Output the (x, y) coordinate of the center of the cell containing the given text.  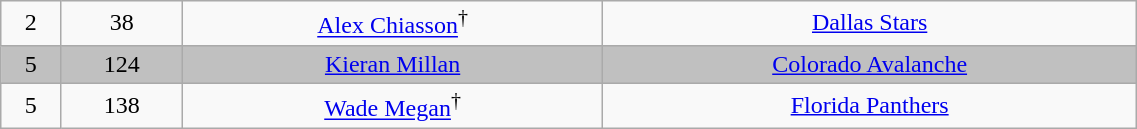
Florida Panthers (869, 106)
Dallas Stars (869, 24)
124 (122, 64)
Wade Megan† (393, 106)
2 (31, 24)
Kieran Millan (393, 64)
Alex Chiasson† (393, 24)
138 (122, 106)
Colorado Avalanche (869, 64)
38 (122, 24)
